From the cell containing the given text, extract its center point as [X, Y] coordinate. 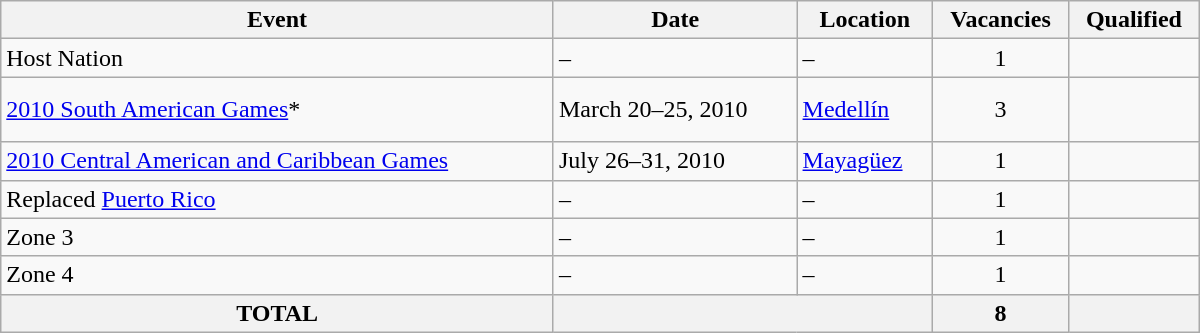
Location [864, 20]
3 [1000, 110]
2010 Central American and Caribbean Games [278, 161]
Vacancies [1000, 20]
Zone 4 [278, 275]
Medellín [864, 110]
Zone 3 [278, 237]
Host Nation [278, 58]
TOTAL [278, 313]
July 26–31, 2010 [675, 161]
Replaced Puerto Rico [278, 199]
Qualified [1134, 20]
2010 South American Games* [278, 110]
8 [1000, 313]
March 20–25, 2010 [675, 110]
Date [675, 20]
Event [278, 20]
Mayagüez [864, 161]
